Detect which cell encompasses the target text, then output its (x, y) center coordinate. 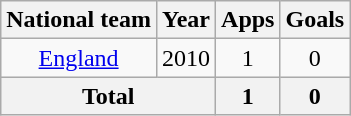
National team (79, 20)
2010 (186, 58)
Goals (315, 20)
Year (186, 20)
Total (108, 96)
England (79, 58)
Apps (248, 20)
